For the text-containing cell, return its midpoint in [x, y] coordinate format. 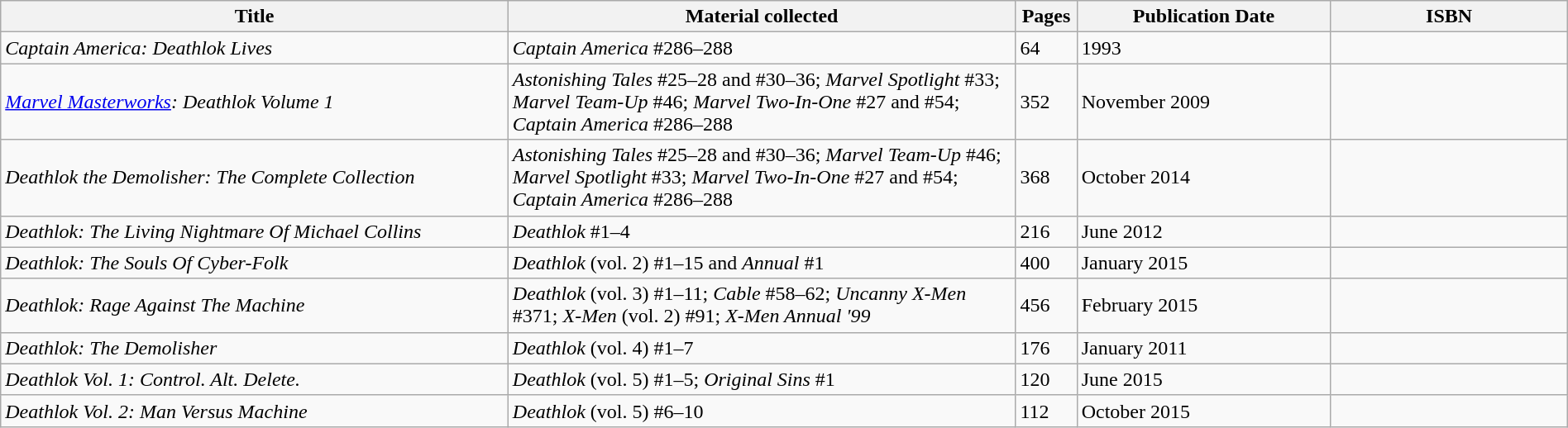
1993 [1204, 48]
Deathlok: The Living Nightmare Of Michael Collins [255, 231]
Deathlok (vol. 5) #1–5; Original Sins #1 [762, 379]
Deathlok Vol. 2: Man Versus Machine [255, 411]
Deathlok (vol. 4) #1–7 [762, 348]
Title [255, 17]
120 [1046, 379]
June 2012 [1204, 231]
October 2014 [1204, 178]
Deathlok: Rage Against The Machine [255, 306]
June 2015 [1204, 379]
Captain America #286–288 [762, 48]
400 [1046, 263]
October 2015 [1204, 411]
Material collected [762, 17]
Deathlok (vol. 3) #1–11; Cable #58–62; Uncanny X-Men #371; X-Men (vol. 2) #91; X-Men Annual '99 [762, 306]
Publication Date [1204, 17]
Astonishing Tales #25–28 and #30–36; Marvel Team-Up #46; Marvel Spotlight #33; Marvel Two-In-One #27 and #54; Captain America #286–288 [762, 178]
ISBN [1449, 17]
Deathlok: The Demolisher [255, 348]
Deathlok (vol. 2) #1–15 and Annual #1 [762, 263]
February 2015 [1204, 306]
Astonishing Tales #25–28 and #30–36; Marvel Spotlight #33; Marvel Team-Up #46; Marvel Two-In-One #27 and #54; Captain America #286–288 [762, 102]
Captain America: Deathlok Lives [255, 48]
176 [1046, 348]
January 2011 [1204, 348]
64 [1046, 48]
January 2015 [1204, 263]
Deathlok (vol. 5) #6–10 [762, 411]
November 2009 [1204, 102]
112 [1046, 411]
368 [1046, 178]
456 [1046, 306]
Deathlok Vol. 1: Control. Alt. Delete. [255, 379]
Marvel Masterworks: Deathlok Volume 1 [255, 102]
Pages [1046, 17]
216 [1046, 231]
Deathlok: The Souls Of Cyber-Folk [255, 263]
352 [1046, 102]
Deathlok #1–4 [762, 231]
Deathlok the Demolisher: The Complete Collection [255, 178]
